Identify which cell holds the provided text, then report its (x, y) central coordinate. 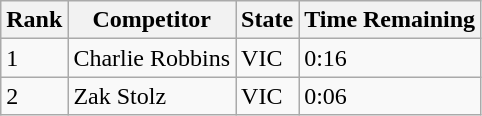
Competitor (152, 20)
0:16 (390, 58)
1 (34, 58)
0:06 (390, 96)
State (268, 20)
Time Remaining (390, 20)
Rank (34, 20)
2 (34, 96)
Charlie Robbins (152, 58)
Zak Stolz (152, 96)
